Determine the [x, y] coordinate at the center of the cell enclosing the given text.  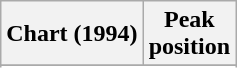
Peakposition [189, 34]
Chart (1994) [72, 34]
